Output the [X, Y] coordinate of the center of the cell containing the given text.  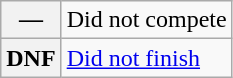
Did not finish [146, 58]
Did not compete [146, 20]
DNF [31, 58]
— [31, 20]
